Scan for the cell matching the given text and deliver its (X, Y) coordinate at center. 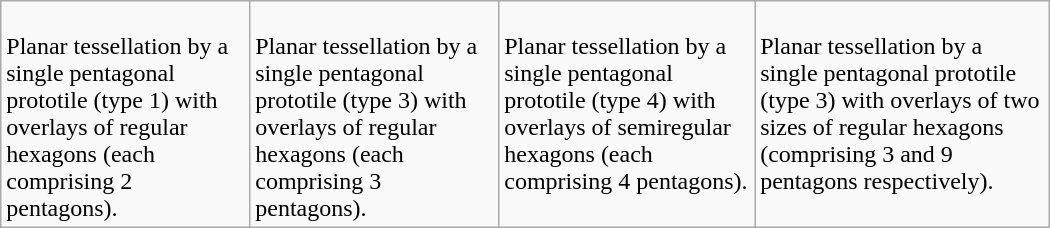
Planar tessellation by a single pentagonal prototile (type 4) with overlays of semiregular hexagons (each comprising 4 pentagons). (627, 114)
Planar tessellation by a single pentagonal prototile (type 3) with overlays of regular hexagons (each comprising 3 pentagons). (374, 114)
Planar tessellation by a single pentagonal prototile (type 1) with overlays of regular hexagons (each comprising 2 pentagons). (126, 114)
